From the cell containing the given text, extract its center point as [x, y] coordinate. 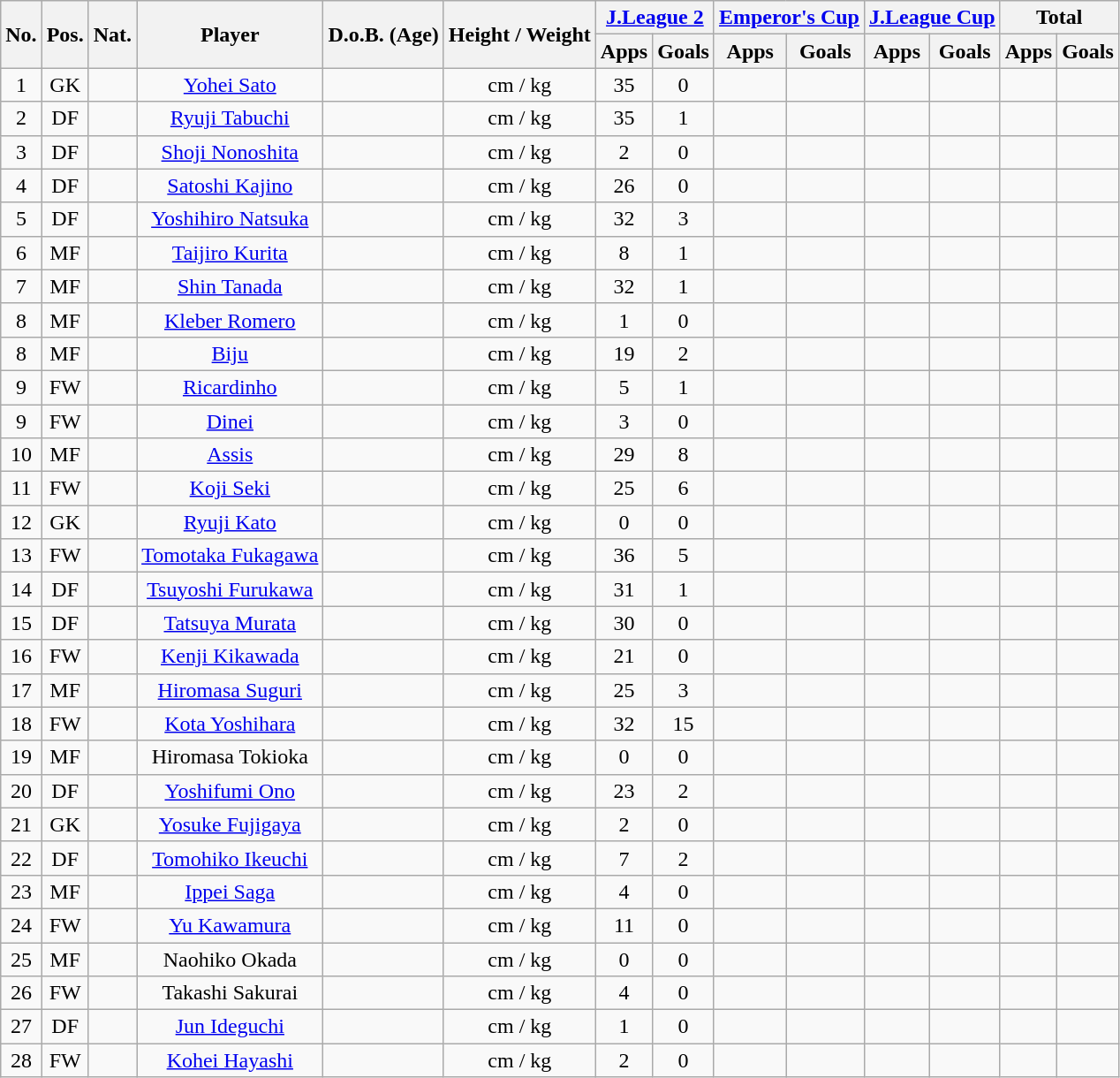
Koji Seki [230, 489]
29 [624, 455]
Yohei Sato [230, 85]
J.League Cup [932, 18]
Hiromasa Tokioka [230, 757]
J.League 2 [655, 18]
D.o.B. (Age) [383, 34]
Dinei [230, 421]
Kota Yoshihara [230, 724]
14 [21, 589]
Taijiro Kurita [230, 253]
Yoshihiro Natsuka [230, 219]
Assis [230, 455]
17 [21, 690]
Yoshifumi Ono [230, 791]
Player [230, 34]
Height / Weight [519, 34]
Total [1059, 18]
Naohiko Okada [230, 959]
30 [624, 623]
Nat. [112, 34]
Kleber Romero [230, 320]
Ryuji Tabuchi [230, 118]
Ryuji Kato [230, 522]
Jun Ideguchi [230, 1027]
Tomotaka Fukagawa [230, 556]
13 [21, 556]
Kohei Hayashi [230, 1060]
Shoji Nonoshita [230, 152]
Ippei Saga [230, 892]
Shin Tanada [230, 286]
16 [21, 657]
Tatsuya Murata [230, 623]
Biju [230, 353]
31 [624, 589]
Pos. [65, 34]
27 [21, 1027]
36 [624, 556]
Kenji Kikawada [230, 657]
22 [21, 858]
10 [21, 455]
18 [21, 724]
Emperor's Cup [789, 18]
24 [21, 925]
Tomohiko Ikeuchi [230, 858]
Ricardinho [230, 387]
Tsuyoshi Furukawa [230, 589]
Yu Kawamura [230, 925]
Satoshi Kajino [230, 186]
No. [21, 34]
Hiromasa Suguri [230, 690]
20 [21, 791]
12 [21, 522]
Yosuke Fujigaya [230, 824]
28 [21, 1060]
Takashi Sakurai [230, 993]
